Scan for the cell matching the given text and deliver its [x, y] coordinate at center. 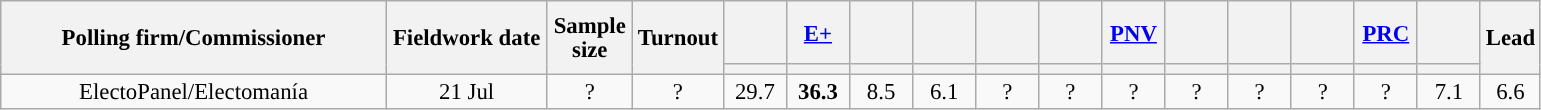
6.6 [1510, 92]
29.7 [754, 92]
ElectoPanel/Electomanía [194, 92]
Sample size [590, 38]
Fieldwork date [466, 38]
Lead [1510, 38]
8.5 [882, 92]
PRC [1386, 32]
E+ [818, 32]
36.3 [818, 92]
Turnout [678, 38]
6.1 [944, 92]
Polling firm/Commissioner [194, 38]
21 Jul [466, 92]
PNV [1134, 32]
7.1 [1448, 92]
